Scan for the cell matching the given text and deliver its [X, Y] coordinate at center. 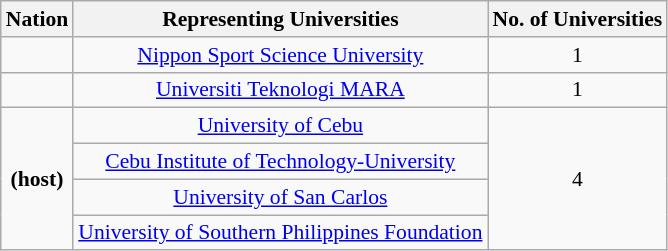
(host) [37, 179]
No. of Universities [578, 19]
University of Southern Philippines Foundation [280, 233]
Representing Universities [280, 19]
4 [578, 179]
Nation [37, 19]
Universiti Teknologi MARA [280, 90]
University of Cebu [280, 126]
Nippon Sport Science University [280, 55]
University of San Carlos [280, 197]
Cebu Institute of Technology-University [280, 162]
